Find where the given text appears and provide that cell's center as [X, Y] coordinate. 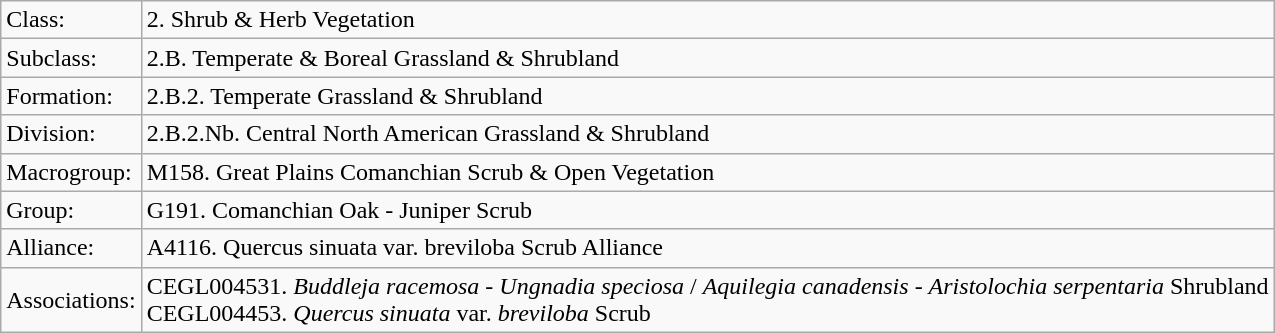
2.B.2.Nb. Central North American Grassland & Shrubland [708, 134]
Subclass: [71, 58]
Macrogroup: [71, 172]
Formation: [71, 96]
Division: [71, 134]
Associations: [71, 300]
2. Shrub & Herb Vegetation [708, 20]
A4116. Quercus sinuata var. breviloba Scrub Alliance [708, 248]
2.B. Temperate & Boreal Grassland & Shrubland [708, 58]
Alliance: [71, 248]
2.B.2. Temperate Grassland & Shrubland [708, 96]
Group: [71, 210]
Class: [71, 20]
M158. Great Plains Comanchian Scrub & Open Vegetation [708, 172]
G191. Comanchian Oak - Juniper Scrub [708, 210]
